Provide the [x, y] coordinate of the cell's center where the given text is located.  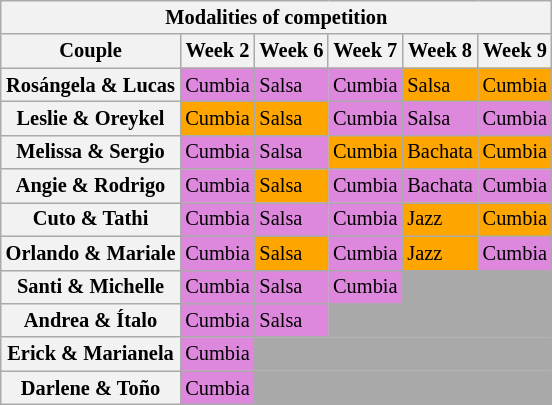
Rosángela & Lucas [91, 85]
Santi & Michelle [91, 287]
Cuto & Tathi [91, 219]
Leslie & Oreykel [91, 118]
Week 2 [217, 51]
Melissa & Sergio [91, 152]
Angie & Rodrigo [91, 186]
Week 6 [292, 51]
Erick & Marianela [91, 354]
Week 8 [440, 51]
Week 9 [515, 51]
Modalities of competition [276, 17]
Week 7 [365, 51]
Andrea & Ítalo [91, 320]
Darlene & Toño [91, 388]
Orlando & Mariale [91, 253]
Couple [91, 51]
